Pinpoint the cell where the given text exists, returning its (X, Y) midpoint coordinate. 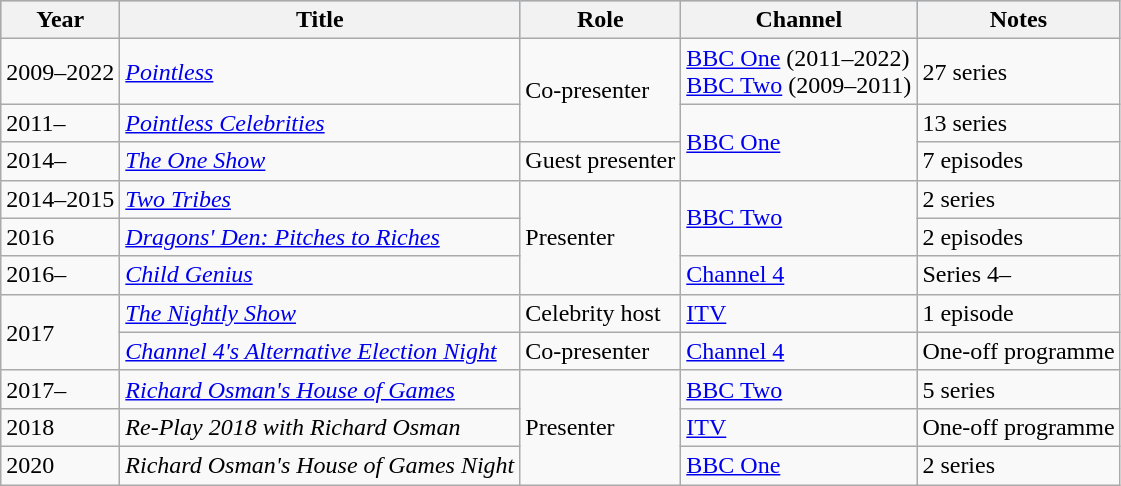
13 series (1018, 123)
2017 (60, 332)
Pointless (320, 72)
Series 4– (1018, 275)
Celebrity host (600, 313)
7 episodes (1018, 161)
2018 (60, 427)
2 episodes (1018, 237)
Year (60, 20)
Channel (799, 20)
Notes (1018, 20)
2020 (60, 465)
The Nightly Show (320, 313)
BBC One (2011–2022)BBC Two (2009–2011) (799, 72)
2016– (60, 275)
1 episode (1018, 313)
2016 (60, 237)
Channel 4's Alternative Election Night (320, 351)
Title (320, 20)
Two Tribes (320, 199)
Richard Osman's House of Games (320, 389)
Richard Osman's House of Games Night (320, 465)
5 series (1018, 389)
2011– (60, 123)
The One Show (320, 161)
2017– (60, 389)
2009–2022 (60, 72)
Role (600, 20)
Child Genius (320, 275)
2014– (60, 161)
Re-Play 2018 with Richard Osman (320, 427)
Dragons' Den: Pitches to Riches (320, 237)
Pointless Celebrities (320, 123)
27 series (1018, 72)
Guest presenter (600, 161)
2014–2015 (60, 199)
